Search for the cell housing the specified text and yield its [X, Y] center coordinate. 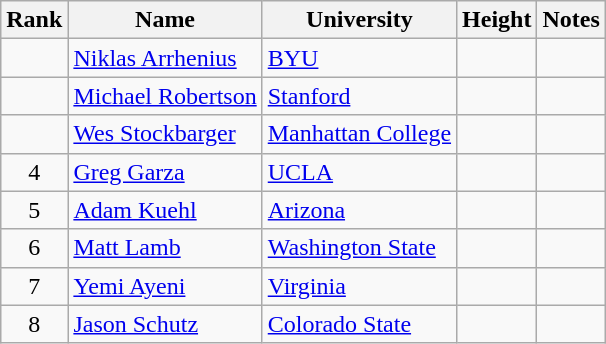
Greg Garza [165, 172]
Rank [34, 20]
Michael Robertson [165, 96]
6 [34, 248]
Jason Schutz [165, 324]
Arizona [359, 210]
Colorado State [359, 324]
7 [34, 286]
Name [165, 20]
UCLA [359, 172]
5 [34, 210]
Washington State [359, 248]
Virginia [359, 286]
8 [34, 324]
BYU [359, 58]
University [359, 20]
Wes Stockbarger [165, 134]
Notes [571, 20]
Stanford [359, 96]
Manhattan College [359, 134]
Adam Kuehl [165, 210]
Height [497, 20]
Niklas Arrhenius [165, 58]
Yemi Ayeni [165, 286]
Matt Lamb [165, 248]
4 [34, 172]
